Output the (X, Y) coordinate of the center of the cell containing the given text.  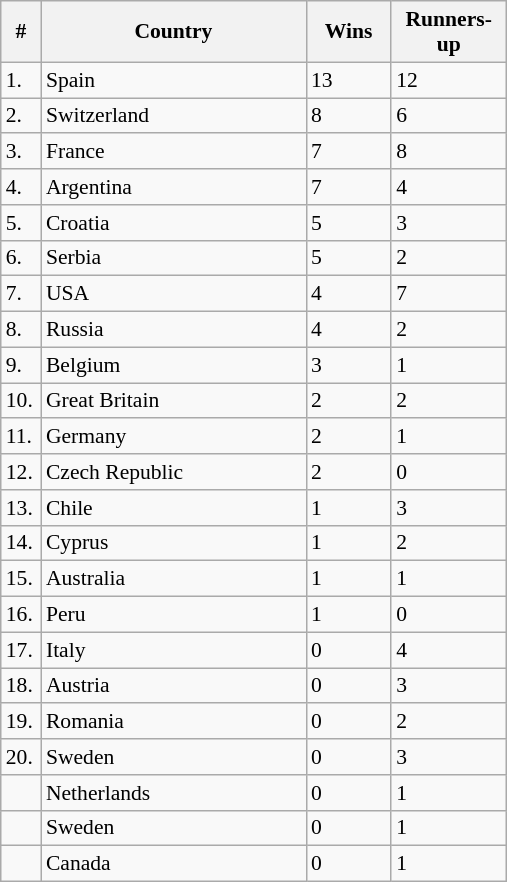
13 (348, 80)
USA (174, 294)
15. (21, 579)
Country (174, 32)
Spain (174, 80)
Netherlands (174, 793)
20. (21, 757)
Romania (174, 722)
Argentina (174, 187)
Wins (348, 32)
Peru (174, 615)
Serbia (174, 258)
Canada (174, 864)
Croatia (174, 223)
Austria (174, 686)
Belgium (174, 365)
Italy (174, 650)
2. (21, 116)
4. (21, 187)
1. (21, 80)
France (174, 152)
6 (448, 116)
14. (21, 543)
Great Britain (174, 401)
7. (21, 294)
6. (21, 258)
18. (21, 686)
Runners-up (448, 32)
10. (21, 401)
9. (21, 365)
11. (21, 437)
17. (21, 650)
12. (21, 472)
5. (21, 223)
Chile (174, 508)
# (21, 32)
19. (21, 722)
Australia (174, 579)
16. (21, 615)
Cyprus (174, 543)
8. (21, 330)
Russia (174, 330)
3. (21, 152)
Switzerland (174, 116)
Czech Republic (174, 472)
12 (448, 80)
Germany (174, 437)
13. (21, 508)
